Detect which cell encompasses the target text, then output its [X, Y] center coordinate. 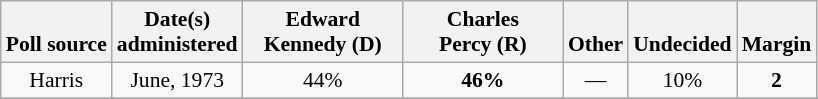
46% [483, 80]
Poll source [56, 32]
— [596, 80]
2 [777, 80]
CharlesPercy (R) [483, 32]
Other [596, 32]
Harris [56, 80]
EdwardKennedy (D) [323, 32]
June, 1973 [178, 80]
10% [682, 80]
44% [323, 80]
Date(s)administered [178, 32]
Undecided [682, 32]
Margin [777, 32]
